Search for the cell housing the specified text and yield its (x, y) center coordinate. 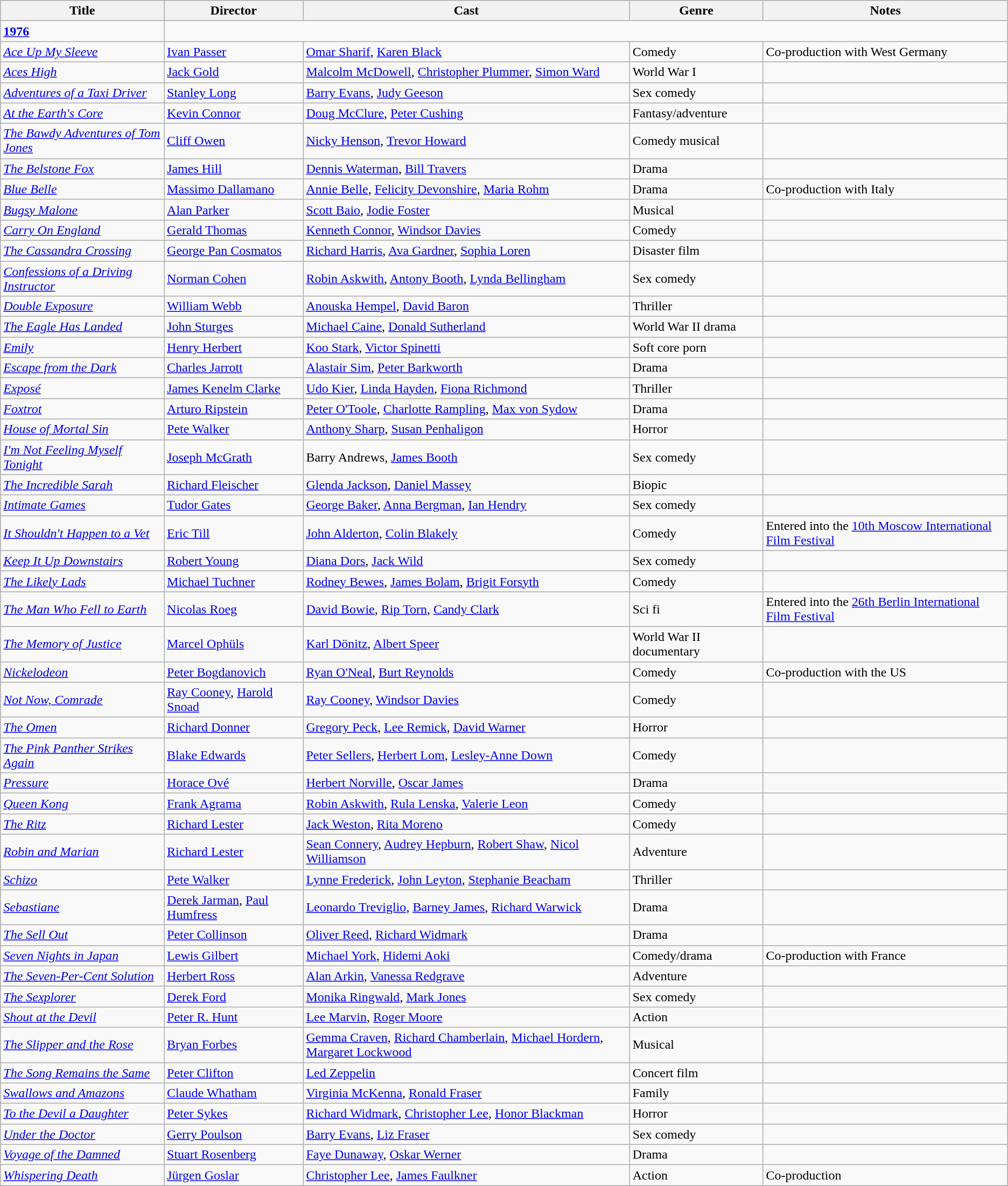
Robert Young (234, 561)
Robin and Marian (82, 852)
Faye Dunaway, Oskar Werner (466, 1155)
I'm Not Feeling Myself Tonight (82, 457)
Michael York, Hidemi Aoki (466, 955)
Rodney Bewes, James Bolam, Brigit Forsyth (466, 581)
Massimo Dallamano (234, 189)
Fantasy/adventure (696, 113)
Arturo Ripstein (234, 409)
Under the Doctor (82, 1134)
Whispering Death (82, 1175)
Scott Baio, Jodie Foster (466, 210)
John Sturges (234, 327)
World War II drama (696, 327)
Tudor Gates (234, 505)
Peter O'Toole, Charlotte Rampling, Max von Sydow (466, 409)
Derek Jarman, Paul Humfress (234, 907)
Oliver Reed, Richard Widmark (466, 935)
Barry Evans, Liz Fraser (466, 1134)
Stuart Rosenberg (234, 1155)
Barry Andrews, James Booth (466, 457)
Herbert Ross (234, 976)
To the Devil a Daughter (82, 1114)
Shout at the Devil (82, 1017)
Koo Stark, Victor Spinetti (466, 347)
Entered into the 10th Moscow International Film Festival (885, 533)
At the Earth's Core (82, 113)
Blue Belle (82, 189)
Peter Sykes (234, 1114)
Sean Connery, Audrey Hepburn, Robert Shaw, Nicol Williamson (466, 852)
Keep It Up Downstairs (82, 561)
The Sexplorer (82, 996)
Gerald Thomas (234, 230)
Peter R. Hunt (234, 1017)
Co-production (885, 1175)
Co-production with Italy (885, 189)
Sci fi (696, 609)
Ray Cooney, Windsor Davies (466, 700)
World War I (696, 72)
Ace Up My Sleeve (82, 52)
The Song Remains the Same (82, 1072)
The Bawdy Adventures of Tom Jones (82, 141)
Double Exposure (82, 306)
Michael Caine, Donald Sutherland (466, 327)
Christopher Lee, James Faulkner (466, 1175)
Ray Cooney, Harold Snoad (234, 700)
Malcolm McDowell, Christopher Plummer, Simon Ward (466, 72)
John Alderton, Colin Blakely (466, 533)
Jürgen Goslar (234, 1175)
Co-production with France (885, 955)
The Likely Lads (82, 581)
Not Now, Comrade (82, 700)
Lynne Frederick, John Leyton, Stephanie Beacham (466, 880)
Gregory Peck, Lee Remick, David Warner (466, 728)
Schizo (82, 880)
Nicolas Roeg (234, 609)
Monika Ringwald, Mark Jones (466, 996)
Richard Harris, Ava Gardner, Sophia Loren (466, 250)
Escape from the Dark (82, 368)
Notes (885, 11)
Nicky Henson, Trevor Howard (466, 141)
Blake Edwards (234, 755)
Richard Fleischer (234, 485)
Foxtrot (82, 409)
Alastair Sim, Peter Barkworth (466, 368)
Peter Clifton (234, 1072)
Genre (696, 11)
Claude Whatham (234, 1093)
Michael Tuchner (234, 581)
Led Zeppelin (466, 1072)
Adventures of a Taxi Driver (82, 93)
Herbert Norville, Oscar James (466, 783)
The Eagle Has Landed (82, 327)
Diana Dors, Jack Wild (466, 561)
Robin Askwith, Antony Booth, Lynda Bellingham (466, 278)
Alan Parker (234, 210)
Ryan O'Neal, Burt Reynolds (466, 672)
Karl Dönitz, Albert Speer (466, 644)
Seven Nights in Japan (82, 955)
Exposé (82, 388)
1976 (82, 31)
Horace Ové (234, 783)
Carry On England (82, 230)
Robin Askwith, Rula Lenska, Valerie Leon (466, 804)
Eric Till (234, 533)
Peter Collinson (234, 935)
James Hill (234, 169)
Swallows and Amazons (82, 1093)
Barry Evans, Judy Geeson (466, 93)
Marcel Ophüls (234, 644)
Aces High (82, 72)
Peter Sellers, Herbert Lom, Lesley-Anne Down (466, 755)
The Incredible Sarah (82, 485)
The Man Who Fell to Earth (82, 609)
The Cassandra Crossing (82, 250)
Emily (82, 347)
Comedy/drama (696, 955)
George Pan Cosmatos (234, 250)
House of Mortal Sin (82, 429)
The Sell Out (82, 935)
Lewis Gilbert (234, 955)
World War II documentary (696, 644)
Virginia McKenna, Ronald Fraser (466, 1093)
Frank Agrama (234, 804)
Entered into the 26th Berlin International Film Festival (885, 609)
Henry Herbert (234, 347)
David Bowie, Rip Torn, Candy Clark (466, 609)
Richard Donner (234, 728)
Jack Weston, Rita Moreno (466, 824)
Co-production with the US (885, 672)
Derek Ford (234, 996)
The Memory of Justice (82, 644)
Bugsy Malone (82, 210)
Alan Arkin, Vanessa Redgrave (466, 976)
Queen Kong (82, 804)
Charles Jarrott (234, 368)
George Baker, Anna Bergman, Ian Hendry (466, 505)
Intimate Games (82, 505)
Bryan Forbes (234, 1045)
Omar Sharif, Karen Black (466, 52)
Lee Marvin, Roger Moore (466, 1017)
Kevin Connor (234, 113)
Norman Cohen (234, 278)
Udo Kier, Linda Hayden, Fiona Richmond (466, 388)
Stanley Long (234, 93)
The Seven-Per-Cent Solution (82, 976)
Sebastiane (82, 907)
Dennis Waterman, Bill Travers (466, 169)
The Slipper and the Rose (82, 1045)
Pressure (82, 783)
Cliff Owen (234, 141)
Soft core porn (696, 347)
Voyage of the Damned (82, 1155)
Peter Bogdanovich (234, 672)
James Kenelm Clarke (234, 388)
Disaster film (696, 250)
The Pink Panther Strikes Again (82, 755)
Family (696, 1093)
Comedy musical (696, 141)
Co-production with West Germany (885, 52)
Jack Gold (234, 72)
Gemma Craven, Richard Chamberlain, Michael Hordern, Margaret Lockwood (466, 1045)
Anouska Hempel, David Baron (466, 306)
Concert film (696, 1072)
Biopic (696, 485)
Doug McClure, Peter Cushing (466, 113)
Kenneth Connor, Windsor Davies (466, 230)
Leonardo Treviglio, Barney James, Richard Warwick (466, 907)
Annie Belle, Felicity Devonshire, Maria Rohm (466, 189)
Nickelodeon (82, 672)
Ivan Passer (234, 52)
The Omen (82, 728)
Anthony Sharp, Susan Penhaligon (466, 429)
Title (82, 11)
The Ritz (82, 824)
Joseph McGrath (234, 457)
Gerry Poulson (234, 1134)
Director (234, 11)
William Webb (234, 306)
Confessions of a Driving Instructor (82, 278)
It Shouldn't Happen to a Vet (82, 533)
Cast (466, 11)
The Belstone Fox (82, 169)
Glenda Jackson, Daniel Massey (466, 485)
Richard Widmark, Christopher Lee, Honor Blackman (466, 1114)
